From the cell containing the given text, extract its center point as [x, y] coordinate. 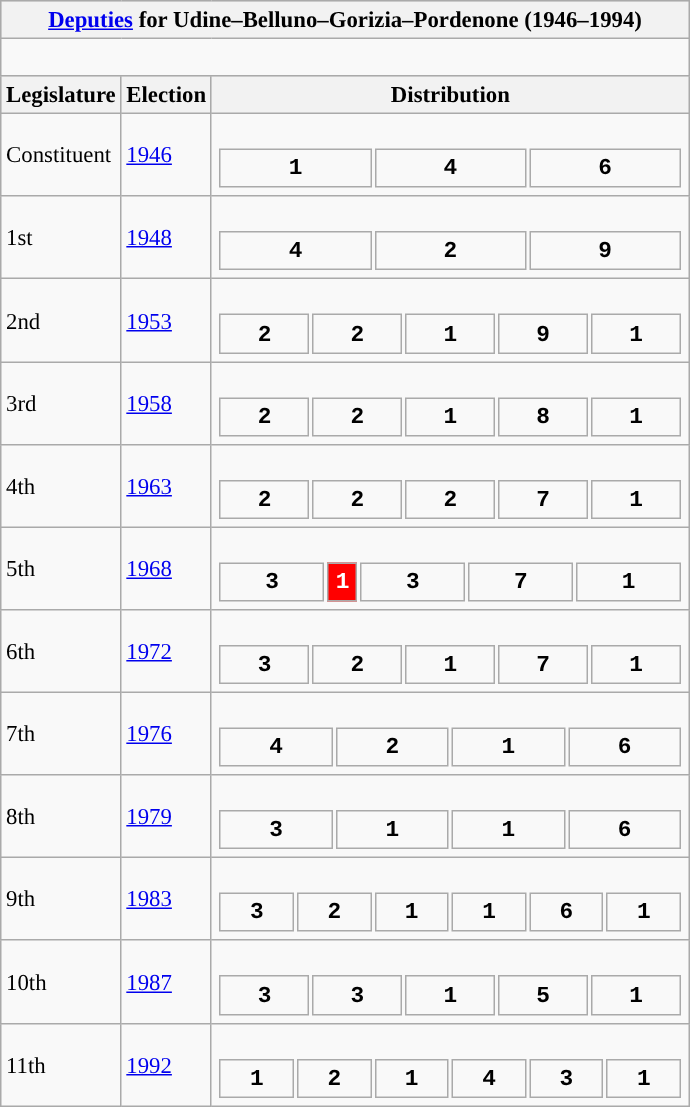
3 2 1 7 1 [450, 652]
Constituent [61, 156]
1 2 1 4 3 1 [450, 1064]
Legislature [61, 95]
1983 [166, 900]
6th [61, 652]
10th [61, 982]
8th [61, 816]
Election [166, 95]
7th [61, 734]
8 [543, 416]
1953 [166, 320]
5 [543, 996]
Deputies for Udine–Belluno–Gorizia–Pordenone (1946–1994) [346, 20]
4 2 9 [450, 238]
2 2 2 7 1 [450, 486]
1972 [166, 652]
4 2 1 6 [450, 734]
1963 [166, 486]
1992 [166, 1064]
1968 [166, 568]
3 1 3 7 1 [450, 568]
5th [61, 568]
11th [61, 1064]
9th [61, 900]
1976 [166, 734]
2nd [61, 320]
1946 [166, 156]
2 2 1 8 1 [450, 404]
1st [61, 238]
Distribution [450, 95]
1987 [166, 982]
3rd [61, 404]
3 2 1 1 6 1 [450, 900]
3 3 1 5 1 [450, 982]
1979 [166, 816]
2 2 1 9 1 [450, 320]
3 1 1 6 [450, 816]
1958 [166, 404]
4th [61, 486]
1948 [166, 238]
1 4 6 [450, 156]
